Search for the cell housing the specified text and yield its (x, y) center coordinate. 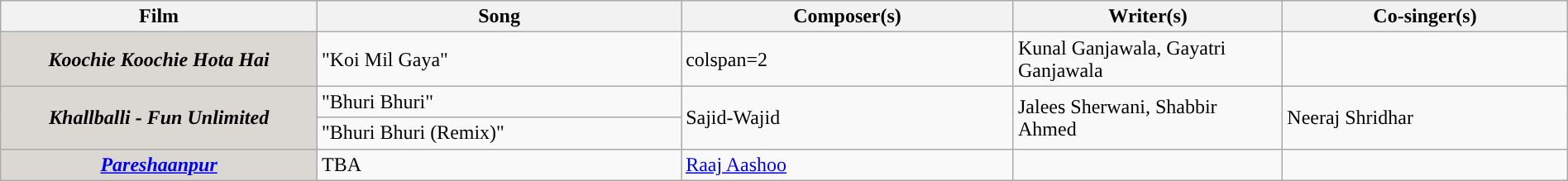
Raaj Aashoo (848, 164)
"Bhuri Bhuri" (499, 102)
Kunal Ganjawala, Gayatri Ganjawala (1148, 60)
Khallballi - Fun Unlimited (159, 117)
Sajid-Wajid (848, 117)
Neeraj Shridhar (1425, 117)
TBA (499, 164)
Koochie Koochie Hota Hai (159, 60)
"Bhuri Bhuri (Remix)" (499, 133)
"Koi Mil Gaya" (499, 60)
Pareshaanpur (159, 164)
Jalees Sherwani, Shabbir Ahmed (1148, 117)
Writer(s) (1148, 17)
Composer(s) (848, 17)
colspan=2 (848, 60)
Song (499, 17)
Co-singer(s) (1425, 17)
Film (159, 17)
